Scan for the cell matching the given text and deliver its (X, Y) coordinate at center. 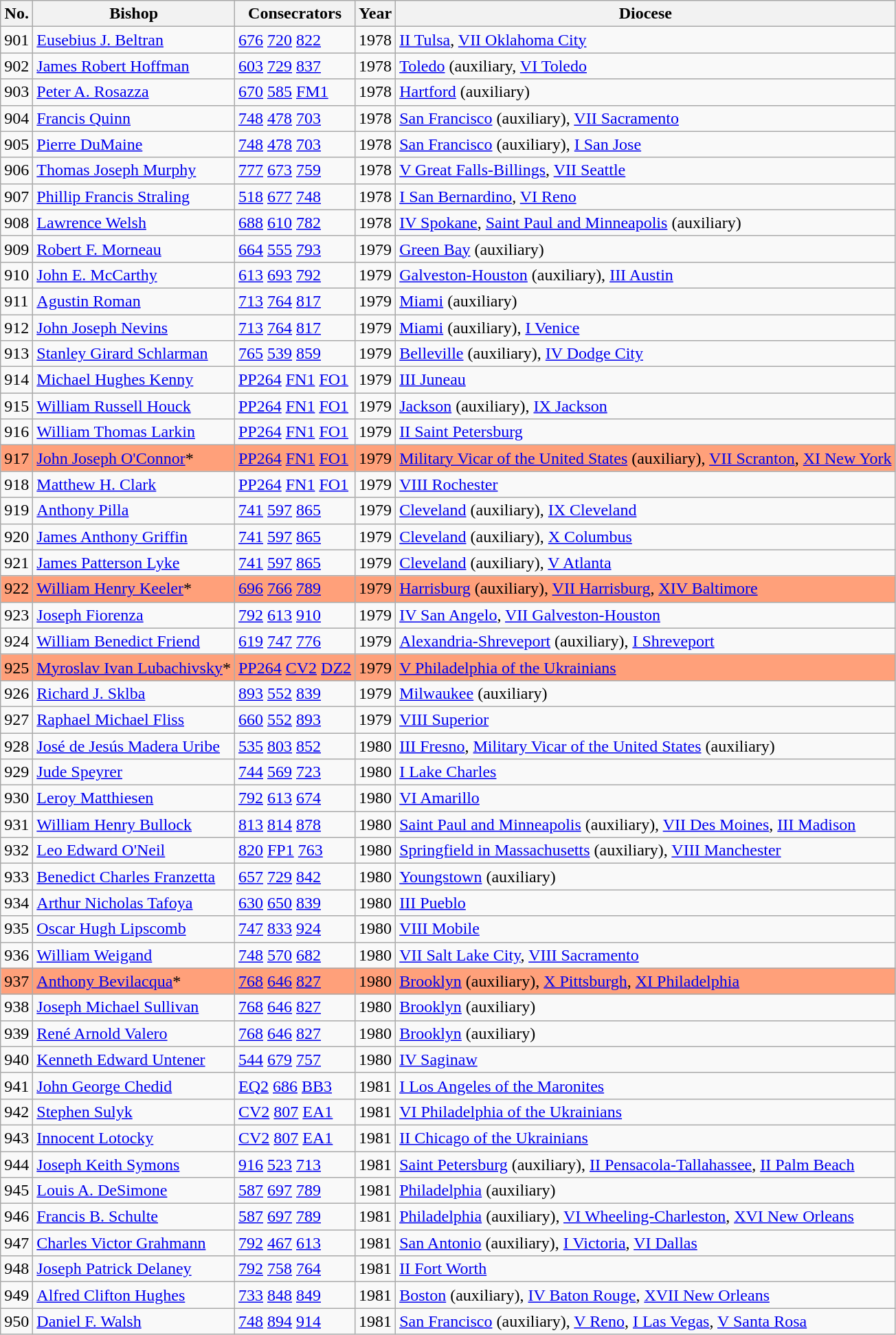
Year (375, 14)
893 552 839 (294, 693)
926 (16, 693)
657 729 842 (294, 877)
938 (16, 1007)
Arthur Nicholas Tafoya (134, 903)
939 (16, 1033)
820 FP1 763 (294, 851)
915 (16, 406)
PP264 CV2 DZ2 (294, 667)
Saint Petersburg (auxiliary), II Pensacola-Tallahassee, II Palm Beach (646, 1165)
John Joseph O'Connor* (134, 458)
Miami (auxiliary), I Venice (646, 328)
VIII Mobile (646, 929)
733 848 849 (294, 1295)
902 (16, 66)
660 552 893 (294, 719)
William Thomas Larkin (134, 432)
544 679 757 (294, 1059)
613 693 792 (294, 275)
Daniel F. Walsh (134, 1321)
II Saint Petersburg (646, 432)
914 (16, 380)
Cleveland (auxiliary), IX Cleveland (646, 511)
748 894 914 (294, 1321)
Stanley Girard Schlarman (134, 354)
929 (16, 772)
664 555 793 (294, 249)
792 613 910 (294, 615)
948 (16, 1269)
Thomas Joseph Murphy (134, 170)
944 (16, 1165)
Joseph Patrick Delaney (134, 1269)
910 (16, 275)
III Juneau (646, 380)
Robert F. Morneau (134, 249)
V Philadelphia of the Ukrainians (646, 667)
James Anthony Griffin (134, 537)
James Robert Hoffman (134, 66)
937 (16, 981)
José de Jesús Madera Uribe (134, 745)
Military Vicar of the United States (auxiliary), VII Scranton, XI New York (646, 458)
Pierre DuMaine (134, 144)
919 (16, 511)
Stephen Sulyk (134, 1112)
William Henry Bullock (134, 824)
925 (16, 667)
V Great Falls-Billings, VII Seattle (646, 170)
Myroslav Ivan Lubachivsky* (134, 667)
William Weigand (134, 955)
921 (16, 563)
813 814 878 (294, 824)
912 (16, 328)
Philadelphia (auxiliary) (646, 1191)
777 673 759 (294, 170)
Cleveland (auxiliary), V Atlanta (646, 563)
John George Chedid (134, 1086)
Jackson (auxiliary), IX Jackson (646, 406)
943 (16, 1138)
Joseph Keith Symons (134, 1165)
Joseph Fiorenza (134, 615)
Anthony Bevilacqua* (134, 981)
901 (16, 40)
931 (16, 824)
920 (16, 537)
Hartford (auxiliary) (646, 92)
950 (16, 1321)
Alexandria-Shreveport (auxiliary), I Shreveport (646, 641)
IV Spokane, Saint Paul and Minneapolis (auxiliary) (646, 223)
918 (16, 484)
San Antonio (auxiliary), I Victoria, VI Dallas (646, 1243)
Kenneth Edward Untener (134, 1059)
Miami (auxiliary) (646, 301)
945 (16, 1191)
San Francisco (auxiliary), I San Jose (646, 144)
934 (16, 903)
Philadelphia (auxiliary), VI Wheeling-Charleston, XVI New Orleans (646, 1217)
Francis B. Schulte (134, 1217)
913 (16, 354)
917 (16, 458)
688 610 782 (294, 223)
670 585 FM1 (294, 92)
Green Bay (auxiliary) (646, 249)
Leo Edward O'Neil (134, 851)
923 (16, 615)
928 (16, 745)
Louis A. DeSimone (134, 1191)
946 (16, 1217)
Toledo (auxiliary, VI Toledo (646, 66)
II Fort Worth (646, 1269)
792 613 674 (294, 798)
535 803 852 (294, 745)
IV San Angelo, VII Galveston-Houston (646, 615)
Leroy Matthiesen (134, 798)
Diocese (646, 14)
936 (16, 955)
VIII Rochester (646, 484)
792 758 764 (294, 1269)
947 (16, 1243)
676 720 822 (294, 40)
927 (16, 719)
VIII Superior (646, 719)
905 (16, 144)
Brooklyn (auxiliary), X Pittsburgh, XI Philadelphia (646, 981)
Bishop (134, 14)
930 (16, 798)
Milwaukee (auxiliary) (646, 693)
VII Salt Lake City, VIII Sacramento (646, 955)
916 (16, 432)
922 (16, 589)
Peter A. Rosazza (134, 92)
Harrisburg (auxiliary), VII Harrisburg, XIV Baltimore (646, 589)
René Arnold Valero (134, 1033)
630 650 839 (294, 903)
911 (16, 301)
Saint Paul and Minneapolis (auxiliary), VII Des Moines, III Madison (646, 824)
I Los Angeles of the Maronites (646, 1086)
Consecrators (294, 14)
907 (16, 197)
748 570 682 (294, 955)
941 (16, 1086)
Joseph Michael Sullivan (134, 1007)
IV Saginaw (646, 1059)
Boston (auxiliary), IV Baton Rouge, XVII New Orleans (646, 1295)
933 (16, 877)
Alfred Clifton Hughes (134, 1295)
III Fresno, Military Vicar of the United States (auxiliary) (646, 745)
Raphael Michael Fliss (134, 719)
924 (16, 641)
949 (16, 1295)
No. (16, 14)
Lawrence Welsh (134, 223)
909 (16, 249)
San Francisco (auxiliary), VII Sacramento (646, 118)
Charles Victor Grahmann (134, 1243)
518 677 748 (294, 197)
Jude Speyrer (134, 772)
Matthew H. Clark (134, 484)
Anthony Pilla (134, 511)
II Tulsa, VII Oklahoma City (646, 40)
906 (16, 170)
619 747 776 (294, 641)
916 523 713 (294, 1165)
EQ2 686 BB3 (294, 1086)
903 (16, 92)
792 467 613 (294, 1243)
William Russell Houck (134, 406)
Phillip Francis Straling (134, 197)
Francis Quinn (134, 118)
Youngstown (auxiliary) (646, 877)
III Pueblo (646, 903)
942 (16, 1112)
Agustin Roman (134, 301)
744 569 723 (294, 772)
Galveston-Houston (auxiliary), III Austin (646, 275)
William Benedict Friend (134, 641)
Springfield in Massachusetts (auxiliary), VIII Manchester (646, 851)
John Joseph Nevins (134, 328)
908 (16, 223)
932 (16, 851)
Eusebius J. Beltran (134, 40)
935 (16, 929)
John E. McCarthy (134, 275)
VI Philadelphia of the Ukrainians (646, 1112)
Michael Hughes Kenny (134, 380)
Benedict Charles Franzetta (134, 877)
San Francisco (auxiliary), V Reno, I Las Vegas, V Santa Rosa (646, 1321)
William Henry Keeler* (134, 589)
940 (16, 1059)
II Chicago of the Ukrainians (646, 1138)
I San Bernardino, VI Reno (646, 197)
765 539 859 (294, 354)
James Patterson Lyke (134, 563)
I Lake Charles (646, 772)
Cleveland (auxiliary), X Columbus (646, 537)
Oscar Hugh Lipscomb (134, 929)
Innocent Lotocky (134, 1138)
904 (16, 118)
VI Amarillo (646, 798)
Belleville (auxiliary), IV Dodge City (646, 354)
603 729 837 (294, 66)
Richard J. Sklba (134, 693)
747 833 924 (294, 929)
696 766 789 (294, 589)
